From the cell containing the given text, extract its center point as [x, y] coordinate. 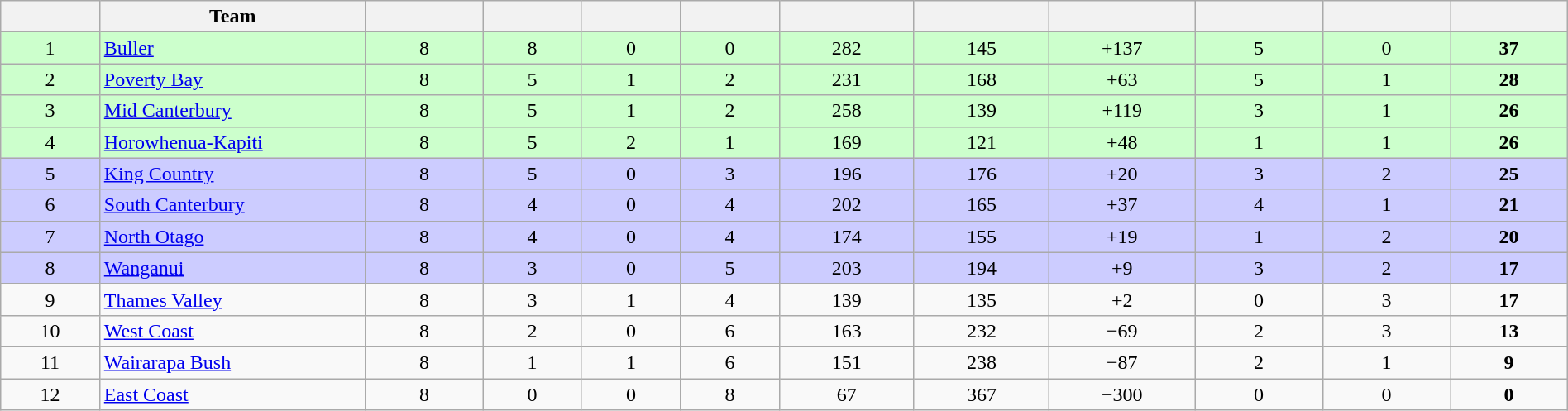
194 [981, 268]
155 [981, 237]
145 [981, 48]
28 [1508, 79]
+37 [1122, 205]
12 [50, 394]
163 [847, 331]
232 [981, 331]
11 [50, 362]
135 [981, 299]
−69 [1122, 331]
196 [847, 174]
West Coast [232, 331]
258 [847, 111]
Buller [232, 48]
+20 [1122, 174]
+119 [1122, 111]
20 [1508, 237]
+9 [1122, 268]
67 [847, 394]
+2 [1122, 299]
174 [847, 237]
+63 [1122, 79]
Team [232, 17]
10 [50, 331]
Wanganui [232, 268]
238 [981, 362]
Mid Canterbury [232, 111]
176 [981, 174]
21 [1508, 205]
202 [847, 205]
151 [847, 362]
King Country [232, 174]
367 [981, 394]
7 [50, 237]
+137 [1122, 48]
+19 [1122, 237]
Thames Valley [232, 299]
282 [847, 48]
165 [981, 205]
South Canterbury [232, 205]
+48 [1122, 142]
13 [1508, 331]
25 [1508, 174]
North Otago [232, 237]
168 [981, 79]
Horowhenua-Kapiti [232, 142]
East Coast [232, 394]
121 [981, 142]
−87 [1122, 362]
169 [847, 142]
203 [847, 268]
231 [847, 79]
Wairarapa Bush [232, 362]
−300 [1122, 394]
Poverty Bay [232, 79]
37 [1508, 48]
